Identify which cell holds the provided text, then report its [X, Y] central coordinate. 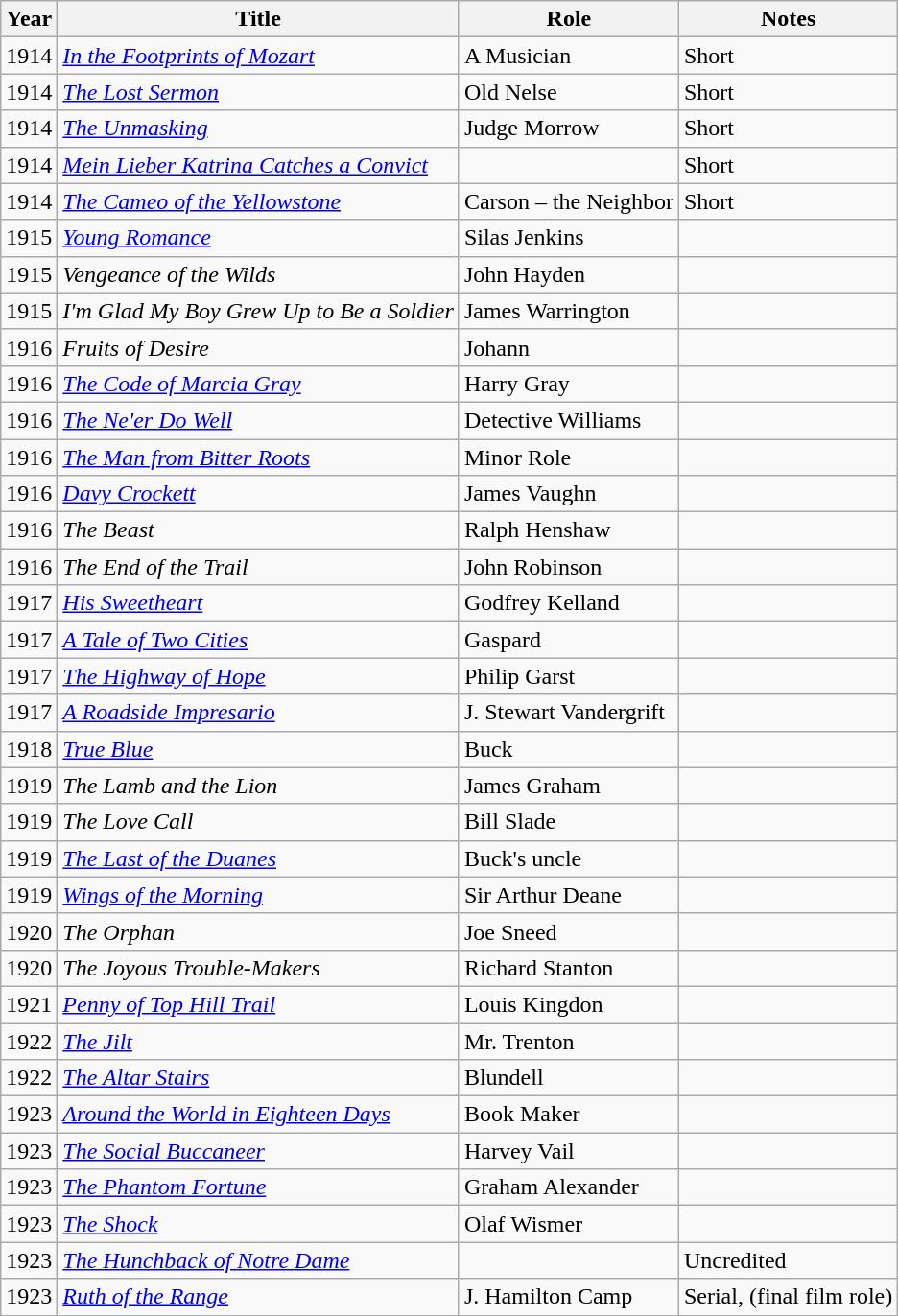
Graham Alexander [568, 1187]
Gaspard [568, 640]
Young Romance [259, 238]
His Sweetheart [259, 603]
Buck [568, 749]
Louis Kingdon [568, 1004]
Mein Lieber Katrina Catches a Convict [259, 165]
Vengeance of the Wilds [259, 274]
1918 [29, 749]
Joe Sneed [568, 931]
Penny of Top Hill Trail [259, 1004]
Bill Slade [568, 822]
The Beast [259, 530]
Serial, (final film role) [788, 1297]
The Ne'er Do Well [259, 420]
True Blue [259, 749]
The Man from Bitter Roots [259, 458]
John Hayden [568, 274]
Blundell [568, 1078]
The Altar Stairs [259, 1078]
James Warrington [568, 311]
Johann [568, 347]
Minor Role [568, 458]
Mr. Trenton [568, 1041]
Notes [788, 19]
The Jilt [259, 1041]
Title [259, 19]
The Orphan [259, 931]
Ralph Henshaw [568, 530]
Richard Stanton [568, 968]
Olaf Wismer [568, 1224]
James Graham [568, 786]
The Phantom Fortune [259, 1187]
Fruits of Desire [259, 347]
The Love Call [259, 822]
Judge Morrow [568, 129]
The Cameo of the Yellowstone [259, 201]
Detective Williams [568, 420]
James Vaughn [568, 494]
The Social Buccaneer [259, 1151]
Sir Arthur Deane [568, 895]
Carson – the Neighbor [568, 201]
The Hunchback of Notre Dame [259, 1260]
Year [29, 19]
Book Maker [568, 1115]
Silas Jenkins [568, 238]
Harry Gray [568, 384]
J. Hamilton Camp [568, 1297]
The Lamb and the Lion [259, 786]
Godfrey Kelland [568, 603]
The Highway of Hope [259, 676]
The Lost Sermon [259, 92]
The Last of the Duanes [259, 858]
Harvey Vail [568, 1151]
A Roadside Impresario [259, 713]
The Unmasking [259, 129]
In the Footprints of Mozart [259, 56]
John Robinson [568, 567]
I'm Glad My Boy Grew Up to Be a Soldier [259, 311]
A Tale of Two Cities [259, 640]
Wings of the Morning [259, 895]
The Shock [259, 1224]
Philip Garst [568, 676]
Davy Crockett [259, 494]
Around the World in Eighteen Days [259, 1115]
The Code of Marcia Gray [259, 384]
The Joyous Trouble-Makers [259, 968]
Old Nelse [568, 92]
Role [568, 19]
A Musician [568, 56]
Ruth of the Range [259, 1297]
Uncredited [788, 1260]
1921 [29, 1004]
J. Stewart Vandergrift [568, 713]
Buck's uncle [568, 858]
The End of the Trail [259, 567]
